For the text-containing cell, return its midpoint in (x, y) coordinate format. 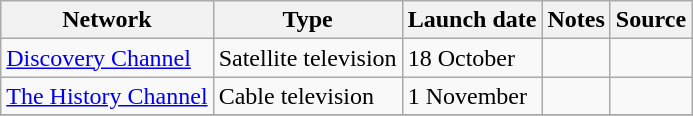
Launch date (472, 20)
Discovery Channel (107, 58)
Satellite television (308, 58)
Notes (576, 20)
Source (650, 20)
Network (107, 20)
1 November (472, 96)
Cable television (308, 96)
18 October (472, 58)
Type (308, 20)
The History Channel (107, 96)
